Detect which cell encompasses the target text, then output its (x, y) center coordinate. 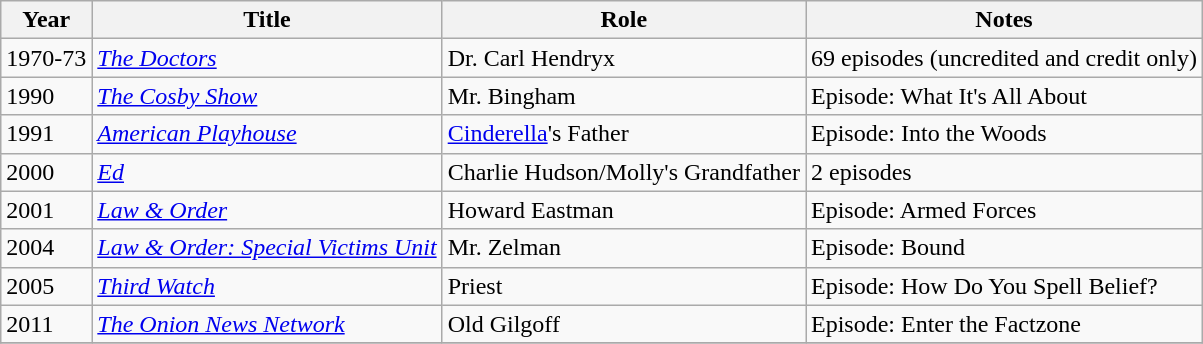
Third Watch (267, 286)
Howard Eastman (624, 210)
Dr. Carl Hendryx (624, 58)
2001 (46, 210)
2011 (46, 324)
Episode: What It's All About (1004, 96)
Priest (624, 286)
The Cosby Show (267, 96)
Episode: How Do You Spell Belief? (1004, 286)
Mr. Zelman (624, 248)
Title (267, 20)
Old Gilgoff (624, 324)
2005 (46, 286)
Cinderella's Father (624, 134)
The Onion News Network (267, 324)
Episode: Enter the Factzone (1004, 324)
69 episodes (uncredited and credit only) (1004, 58)
2004 (46, 248)
Episode: Bound (1004, 248)
2000 (46, 172)
Charlie Hudson/Molly's Grandfather (624, 172)
Mr. Bingham (624, 96)
Notes (1004, 20)
The Doctors (267, 58)
1970-73 (46, 58)
Episode: Into the Woods (1004, 134)
Role (624, 20)
2 episodes (1004, 172)
American Playhouse (267, 134)
1991 (46, 134)
Episode: Armed Forces (1004, 210)
Law & Order (267, 210)
Ed (267, 172)
Year (46, 20)
1990 (46, 96)
Law & Order: Special Victims Unit (267, 248)
